From the cell containing the given text, extract its center point as [X, Y] coordinate. 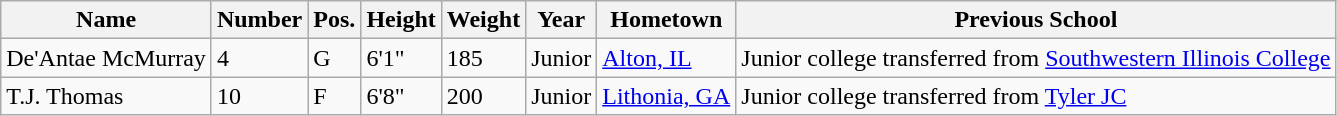
185 [483, 58]
Hometown [666, 20]
200 [483, 96]
F [334, 96]
T.J. Thomas [106, 96]
Junior college transferred from Southwestern Illinois College [1036, 58]
4 [259, 58]
Lithonia, GA [666, 96]
6'8" [401, 96]
Previous School [1036, 20]
6'1" [401, 58]
10 [259, 96]
G [334, 58]
Weight [483, 20]
Height [401, 20]
Alton, IL [666, 58]
Junior college transferred from Tyler JC [1036, 96]
Number [259, 20]
De'Antae McMurray [106, 58]
Name [106, 20]
Year [562, 20]
Pos. [334, 20]
